Return [x, y] of the center of cell containing provided text 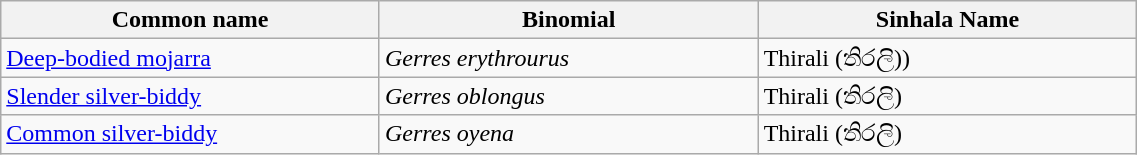
Gerres oblongus [568, 96]
Gerres oyena [568, 134]
Common silver-biddy [190, 134]
Binomial [568, 20]
Gerres erythrourus [568, 58]
Common name [190, 20]
Deep-bodied mojarra [190, 58]
Slender silver-biddy [190, 96]
Thirali (තිරලි)) [948, 58]
Sinhala Name [948, 20]
